Return the (X, Y) coordinate for the center point of the cell that contains the specified text.  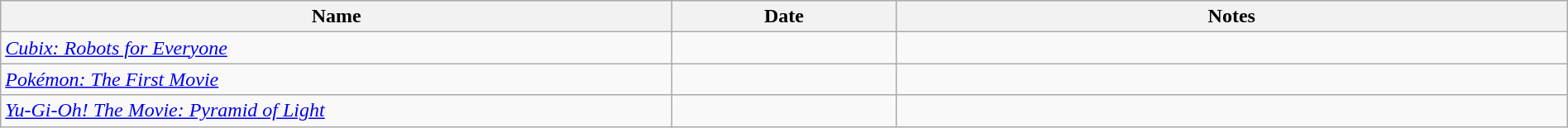
Notes (1231, 17)
Name (337, 17)
Pokémon: The First Movie (337, 79)
Yu-Gi-Oh! The Movie: Pyramid of Light (337, 111)
Date (784, 17)
Cubix: Robots for Everyone (337, 48)
